Search for the cell housing the specified text and yield its (X, Y) center coordinate. 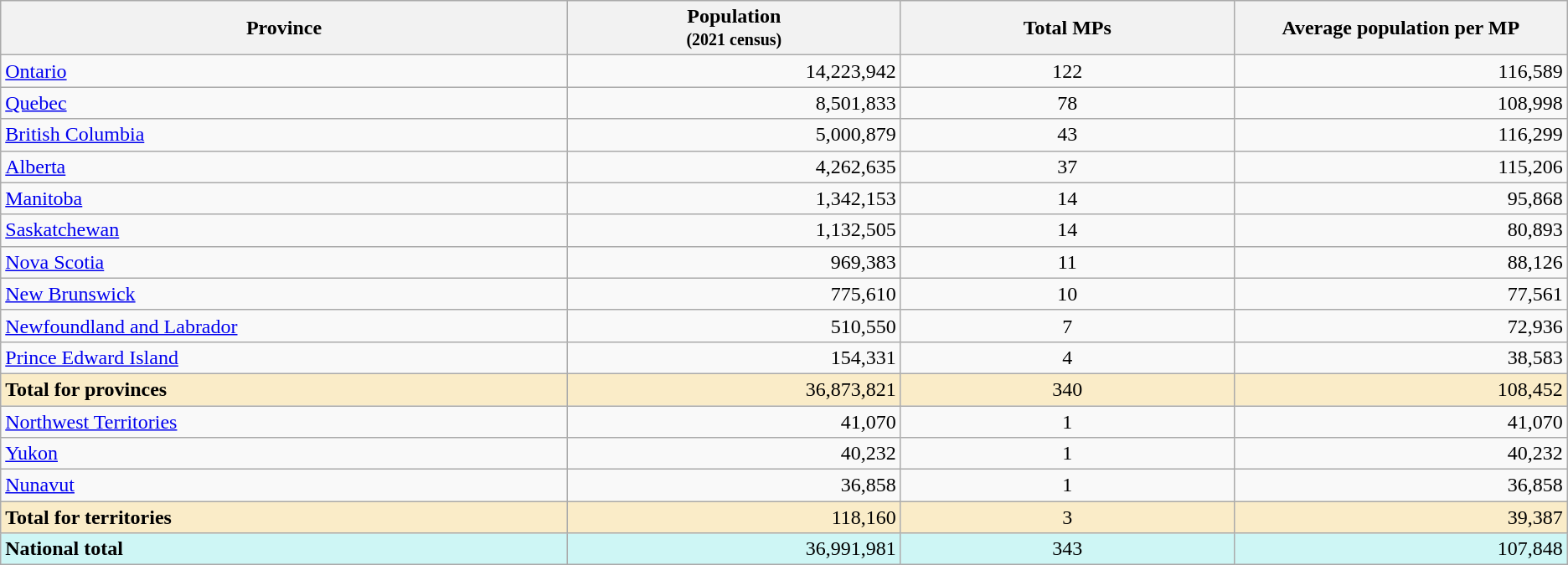
72,936 (1400, 326)
116,299 (1400, 135)
Total for territories (285, 517)
116,589 (1400, 71)
108,452 (1400, 389)
38,583 (1400, 357)
510,550 (734, 326)
Nunavut (285, 485)
969,383 (734, 262)
95,868 (1400, 198)
10 (1067, 294)
National total (285, 549)
78 (1067, 103)
3 (1067, 517)
Province (285, 28)
108,998 (1400, 103)
11 (1067, 262)
Saskatchewan (285, 230)
154,331 (734, 357)
Manitoba (285, 198)
Yukon (285, 454)
775,610 (734, 294)
14,223,942 (734, 71)
Newfoundland and Labrador (285, 326)
Average population per MP (1400, 28)
Ontario (285, 71)
1,132,505 (734, 230)
Total MPs (1067, 28)
Alberta (285, 167)
4,262,635 (734, 167)
343 (1067, 549)
4 (1067, 357)
Quebec (285, 103)
37 (1067, 167)
36,991,981 (734, 549)
8,501,833 (734, 103)
Nova Scotia (285, 262)
British Columbia (285, 135)
39,387 (1400, 517)
Northwest Territories (285, 421)
340 (1067, 389)
Prince Edward Island (285, 357)
118,160 (734, 517)
7 (1067, 326)
115,206 (1400, 167)
Total for provinces (285, 389)
107,848 (1400, 549)
5,000,879 (734, 135)
36,873,821 (734, 389)
Population(2021 census) (734, 28)
88,126 (1400, 262)
43 (1067, 135)
77,561 (1400, 294)
80,893 (1400, 230)
New Brunswick (285, 294)
1,342,153 (734, 198)
122 (1067, 71)
